Pinpoint the cell where the given text exists, returning its (X, Y) midpoint coordinate. 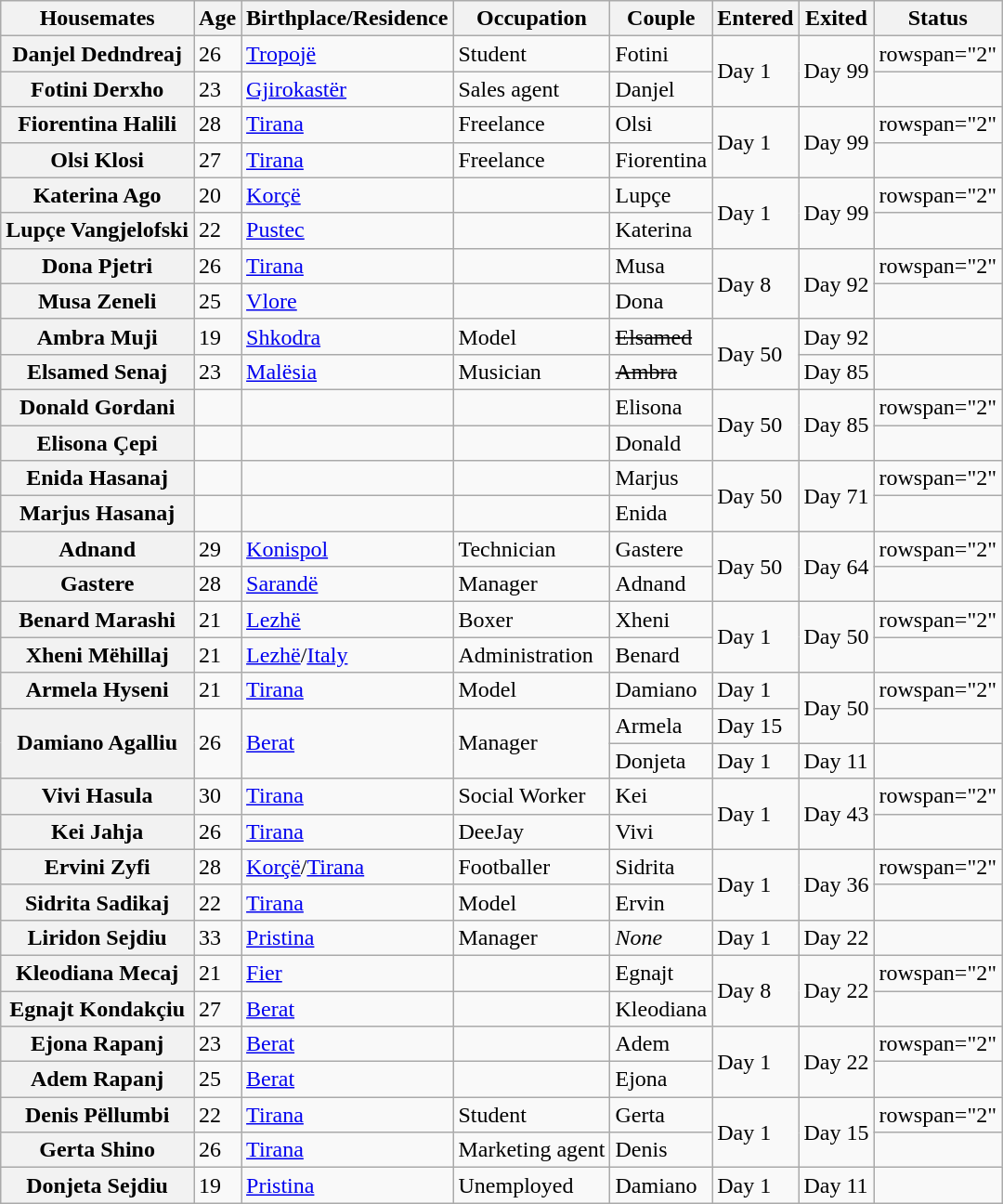
Ejona (661, 1080)
Footballer (531, 867)
Korçë/Tirana (347, 867)
Benard Marashi (98, 620)
Vivi Hasula (98, 796)
Xheni Mëhillaj (98, 655)
Benard (661, 655)
Day 43 (836, 814)
Malësia (347, 372)
Konispol (347, 549)
Egnajt Kondakçiu (98, 1008)
Lezhë/Italy (347, 655)
Katerina Ago (98, 195)
Katerina (661, 230)
Armela Hyseni (98, 690)
Birthplace/Residence (347, 19)
Ambra (661, 372)
Donald Gordani (98, 407)
Shkodra (347, 336)
Kleodiana Mecaj (98, 973)
Kei (661, 796)
Gjirokastër (347, 89)
Status (938, 19)
DeeJay (531, 831)
Couple (661, 19)
Entered (756, 19)
Liridon Sejdiu (98, 937)
Tropojë (347, 54)
20 (217, 195)
Musa Zeneli (98, 301)
Danjel Dedndreaj (98, 54)
Egnajt (661, 973)
Olsi Klosi (98, 160)
Fiorentina (661, 160)
Danjel (661, 89)
Elisona Çepi (98, 443)
Vivi (661, 831)
Boxer (531, 620)
Elisona (661, 407)
Adem (661, 1044)
Damiano Agalliu (98, 743)
Denis Pëllumbi (98, 1115)
Age (217, 19)
Adem Rapanj (98, 1080)
Vlore (347, 301)
Denis (661, 1150)
Elsamed Senaj (98, 372)
Fier (347, 973)
29 (217, 549)
Lupçe (661, 195)
None (661, 937)
Fotini (661, 54)
Kleodiana (661, 1008)
Musician (531, 372)
Unemployed (531, 1185)
Musa (661, 266)
Sales agent (531, 89)
Day 36 (836, 884)
Sidrita Sadikaj (98, 902)
Kei Jahja (98, 831)
Occupation (531, 19)
Day 71 (836, 496)
Gerta (661, 1115)
Ambra Muji (98, 336)
Donald (661, 443)
Marjus (661, 478)
Fiorentina Halili (98, 124)
Gerta Shino (98, 1150)
Sidrita (661, 867)
30 (217, 796)
Lupçe Vangjelofski (98, 230)
Enida Hasanaj (98, 478)
Administration (531, 655)
Enida (661, 514)
Donjeta (661, 761)
Exited (836, 19)
Housemates (98, 19)
Fotini Derxho (98, 89)
Day 64 (836, 567)
Xheni (661, 620)
Marketing agent (531, 1150)
Marjus Hasanaj (98, 514)
Dona Pjetri (98, 266)
Pustec (347, 230)
33 (217, 937)
Donjeta Sejdiu (98, 1185)
Sarandë (347, 584)
Olsi (661, 124)
Ejona Rapanj (98, 1044)
Ervin (661, 902)
Technician (531, 549)
Elsamed (661, 336)
Dona (661, 301)
Lezhë (347, 620)
Korçë (347, 195)
Ervini Zyfi (98, 867)
Armela (661, 726)
Social Worker (531, 796)
